Locate the cell with the specified text and output its [X, Y] center coordinate. 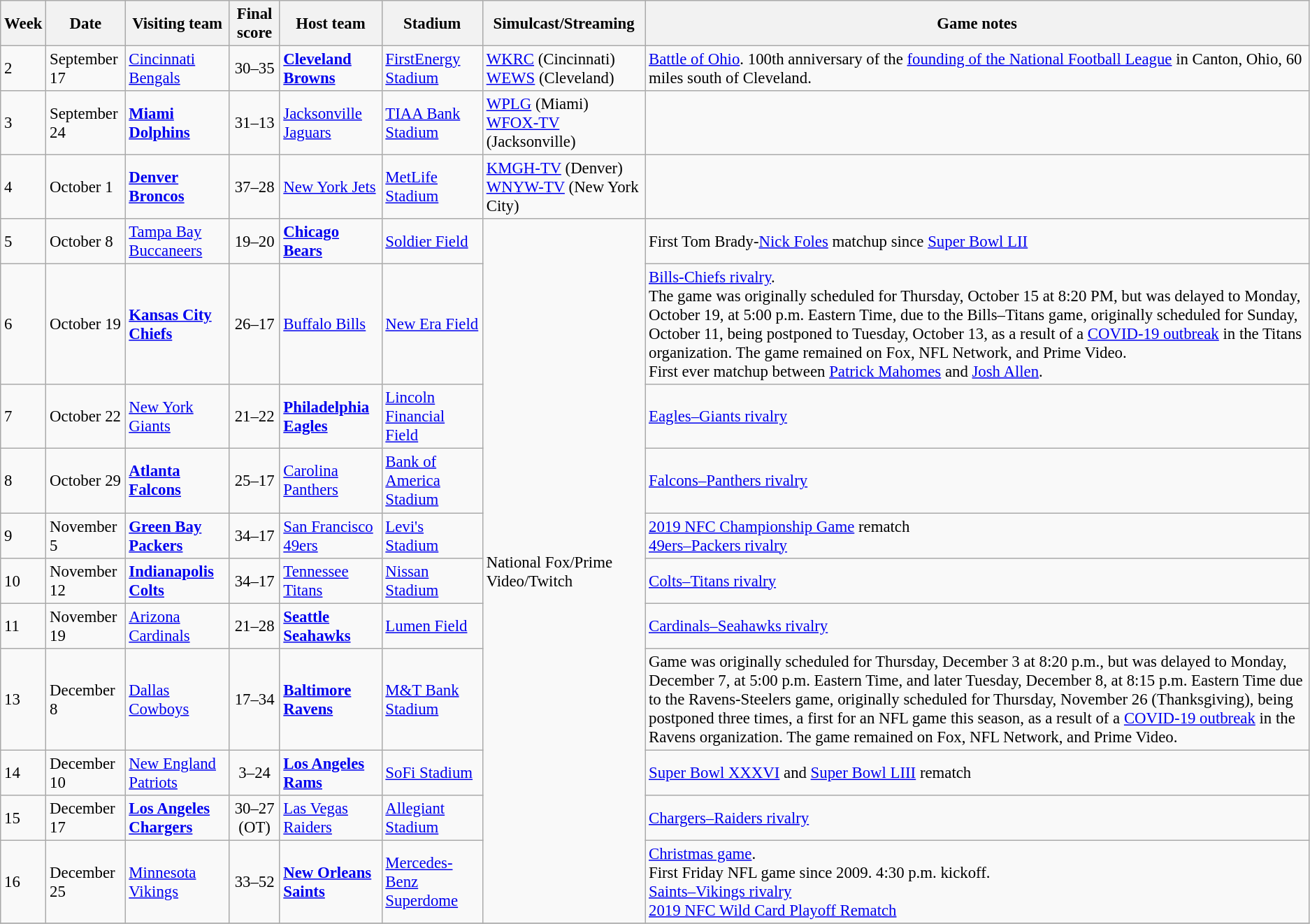
November 5 [85, 535]
30–35 [254, 68]
Falcons–Panthers rivalry [977, 481]
Super Bowl XXXVI and Super Bowl LIII rematch [977, 773]
Stadium [432, 24]
Mercedes-Benz Superdome [432, 882]
Los Angeles Rams [331, 773]
First Tom Brady-Nick Foles matchup since Super Bowl LII [977, 242]
Carolina Panthers [331, 481]
13 [24, 699]
11 [24, 626]
Las Vegas Raiders [331, 818]
16 [24, 882]
30–27 (OT) [254, 818]
Allegiant Stadium [432, 818]
Atlanta Falcons [178, 481]
Seattle Seahawks [331, 626]
9 [24, 535]
Levi's Stadium [432, 535]
KMGH-TV (Denver)WNYW-TV (New York City) [563, 187]
November 19 [85, 626]
Minnesota Vikings [178, 882]
26–17 [254, 324]
Christmas game.First Friday NFL game since 2009. 4:30 p.m. kickoff.Saints–Vikings rivalry2019 NFC Wild Card Playoff Rematch [977, 882]
Los Angeles Chargers [178, 818]
Philadelphia Eagles [331, 417]
SoFi Stadium [432, 773]
Denver Broncos [178, 187]
October 29 [85, 481]
Host team [331, 24]
December 8 [85, 699]
December 10 [85, 773]
September 17 [85, 68]
October 19 [85, 324]
New England Patriots [178, 773]
37–28 [254, 187]
Miami Dolphins [178, 123]
3 [24, 123]
WKRC (Cincinnati)WEWS (Cleveland) [563, 68]
Lumen Field [432, 626]
5 [24, 242]
Soldier Field [432, 242]
14 [24, 773]
New York Giants [178, 417]
Tennessee Titans [331, 580]
10 [24, 580]
6 [24, 324]
25–17 [254, 481]
September 24 [85, 123]
WPLG (Miami)WFOX-TV (Jacksonville) [563, 123]
Chicago Bears [331, 242]
Cardinals–Seahawks rivalry [977, 626]
8 [24, 481]
Dallas Cowboys [178, 699]
New York Jets [331, 187]
Baltimore Ravens [331, 699]
November 12 [85, 580]
Green Bay Packers [178, 535]
Tampa Bay Buccaneers [178, 242]
Game notes [977, 24]
December 25 [85, 882]
M&T Bank Stadium [432, 699]
Cincinnati Bengals [178, 68]
Eagles–Giants rivalry [977, 417]
2 [24, 68]
Buffalo Bills [331, 324]
4 [24, 187]
15 [24, 818]
19–20 [254, 242]
October 1 [85, 187]
Jacksonville Jaguars [331, 123]
October 8 [85, 242]
Date [85, 24]
Week [24, 24]
Battle of Ohio. 100th anniversary of the founding of the National Football League in Canton, Ohio, 60 miles south of Cleveland. [977, 68]
31–13 [254, 123]
Indianapolis Colts [178, 580]
MetLife Stadium [432, 187]
Nissan Stadium [432, 580]
17–34 [254, 699]
Lincoln Financial Field [432, 417]
21–22 [254, 417]
Visiting team [178, 24]
FirstEnergy Stadium [432, 68]
Arizona Cardinals [178, 626]
Final score [254, 24]
Chargers–Raiders rivalry [977, 818]
Kansas City Chiefs [178, 324]
New Era Field [432, 324]
October 22 [85, 417]
December 17 [85, 818]
National Fox/Prime Video/Twitch [563, 571]
New Orleans Saints [331, 882]
Simulcast/Streaming [563, 24]
Colts–Titans rivalry [977, 580]
2019 NFC Championship Game rematch49ers–Packers rivalry [977, 535]
TIAA Bank Stadium [432, 123]
33–52 [254, 882]
Bank of America Stadium [432, 481]
7 [24, 417]
Cleveland Browns [331, 68]
San Francisco 49ers [331, 535]
21–28 [254, 626]
3–24 [254, 773]
